From the cell containing the given text, extract its center point as [X, Y] coordinate. 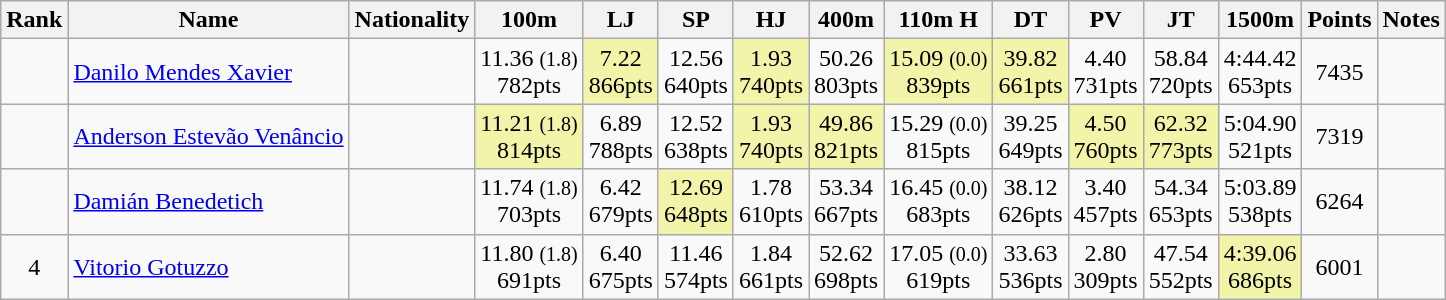
6.40 675pts [620, 266]
11.21 (1.8) 814pts [529, 136]
49.86 821pts [846, 136]
2.80 309pts [1106, 266]
Notes [1411, 20]
12.56 640pts [696, 72]
16.45 (0.0) 683pts [938, 202]
100m [529, 20]
LJ [620, 20]
47.54 552pts [1180, 266]
5:03.89 538pts [1260, 202]
Anderson Estevão Venâncio [208, 136]
110m H [938, 20]
5:04.90 521pts [1260, 136]
PV [1106, 20]
4.50 760pts [1106, 136]
3.40 457pts [1106, 202]
33.63 536pts [1030, 266]
54.34 653pts [1180, 202]
HJ [770, 20]
6001 [1340, 266]
6.89 788pts [620, 136]
12.52 638pts [696, 136]
400m [846, 20]
Rank [34, 20]
7.22 866pts [620, 72]
11.74 (1.8) 703pts [529, 202]
58.84 720pts [1180, 72]
11.46 574pts [696, 266]
SP [696, 20]
17.05 (0.0) 619pts [938, 266]
11.80 (1.8) 691pts [529, 266]
52.62 698pts [846, 266]
15.09 (0.0) 839pts [938, 72]
6264 [1340, 202]
6.42 679pts [620, 202]
53.34 667pts [846, 202]
50.26 803pts [846, 72]
1500m [1260, 20]
Damián Benedetich [208, 202]
11.36 (1.8) 782pts [529, 72]
Points [1340, 20]
62.32 773pts [1180, 136]
1.78 610pts [770, 202]
Name [208, 20]
Vitorio Gotuzzo [208, 266]
38.12 626pts [1030, 202]
DT [1030, 20]
4 [34, 266]
15.29 (0.0) 815pts [938, 136]
1.84 661pts [770, 266]
39.25 649pts [1030, 136]
Danilo Mendes Xavier [208, 72]
12.69 648pts [696, 202]
JT [1180, 20]
Nationality [412, 20]
4:44.42 653pts [1260, 72]
7435 [1340, 72]
4:39.06 686pts [1260, 266]
4.40 731pts [1106, 72]
7319 [1340, 136]
39.82 661pts [1030, 72]
